Extract the [x, y] coordinate from the center of the cell holding the provided text.  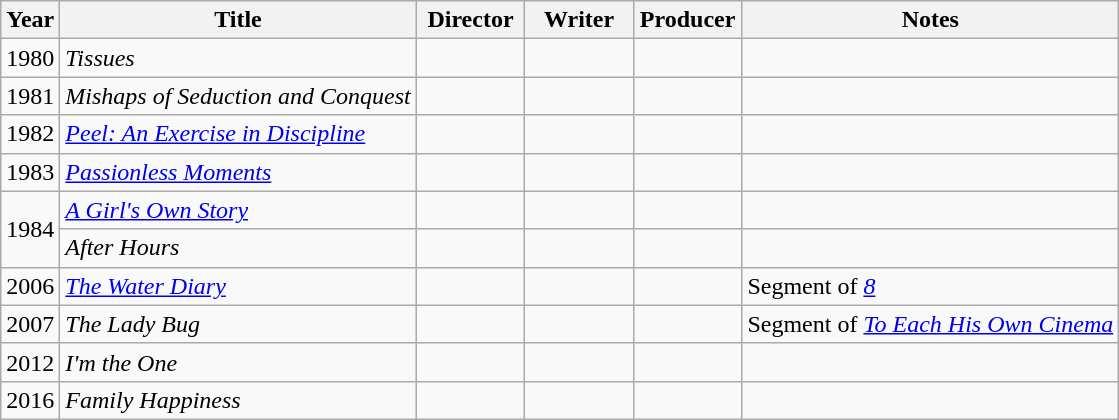
Tissues [238, 58]
2016 [30, 400]
Director [470, 20]
Title [238, 20]
I'm the One [238, 362]
Family Happiness [238, 400]
2012 [30, 362]
Segment of To Each His Own Cinema [930, 324]
Segment of 8 [930, 286]
After Hours [238, 248]
1982 [30, 134]
2007 [30, 324]
The Lady Bug [238, 324]
2006 [30, 286]
1981 [30, 96]
Writer [580, 20]
1980 [30, 58]
Year [30, 20]
A Girl's Own Story [238, 210]
Passionless Moments [238, 172]
Peel: An Exercise in Discipline [238, 134]
Producer [688, 20]
The Water Diary [238, 286]
1984 [30, 229]
1983 [30, 172]
Notes [930, 20]
Mishaps of Seduction and Conquest [238, 96]
